For the text-containing cell, return its midpoint in [X, Y] coordinate format. 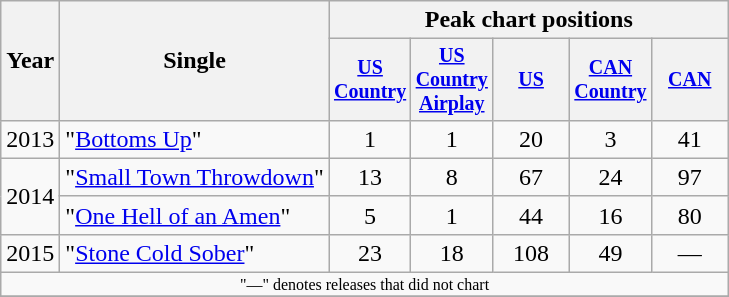
16 [611, 215]
108 [532, 253]
13 [370, 177]
3 [611, 139]
"Small Town Throwdown" [194, 177]
18 [452, 253]
"One Hell of an Amen" [194, 215]
US Country [370, 80]
"—" denotes releases that did not chart [364, 285]
67 [532, 177]
Single [194, 61]
— [690, 253]
2015 [30, 253]
24 [611, 177]
49 [611, 253]
CAN Country [611, 80]
5 [370, 215]
2014 [30, 196]
80 [690, 215]
23 [370, 253]
Peak chart positions [528, 20]
"Bottoms Up" [194, 139]
US Country Airplay [452, 80]
41 [690, 139]
44 [532, 215]
CAN [690, 80]
8 [452, 177]
20 [532, 139]
US [532, 80]
"Stone Cold Sober" [194, 253]
2013 [30, 139]
97 [690, 177]
Year [30, 61]
